Search for the cell housing the specified text and yield its [x, y] center coordinate. 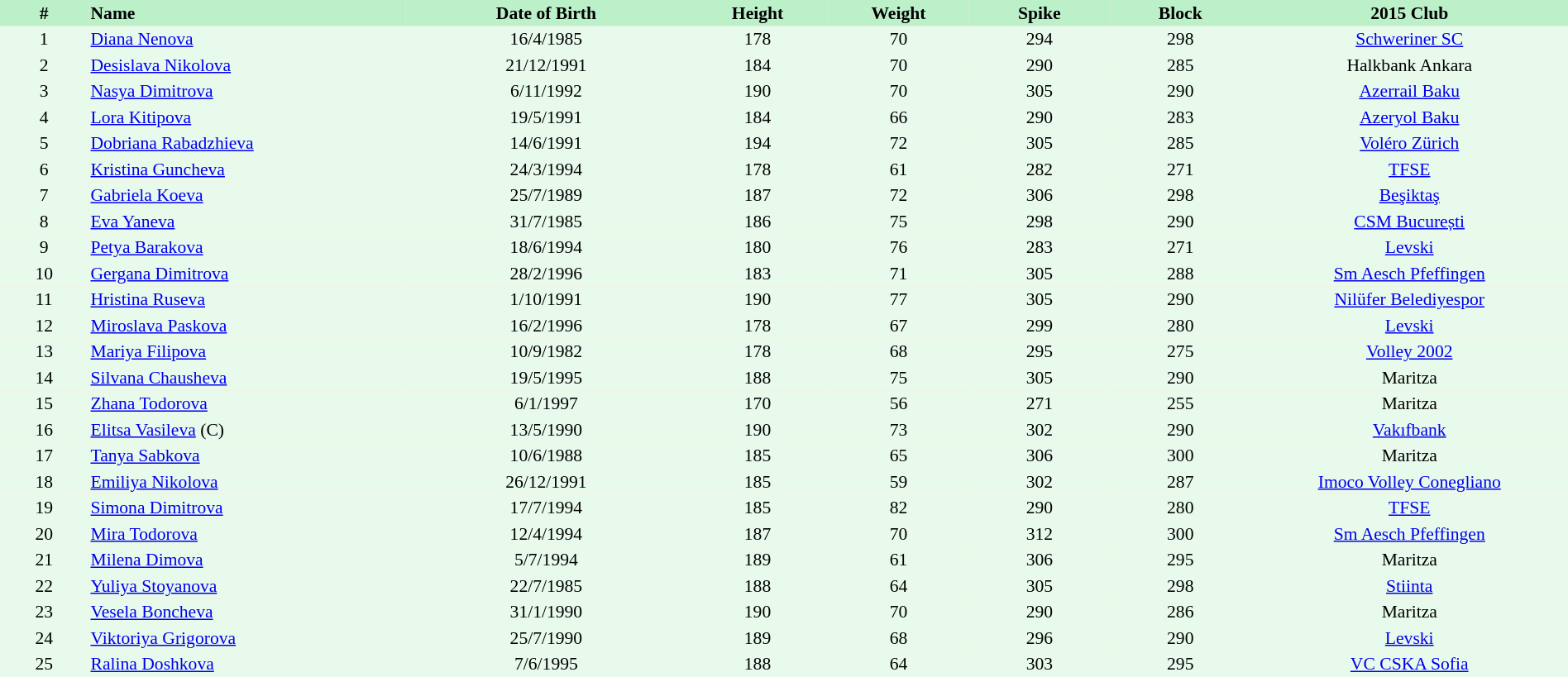
1/10/1991 [546, 299]
255 [1180, 403]
Name [246, 13]
294 [1040, 40]
Silvana Chausheva [246, 378]
71 [898, 274]
65 [898, 456]
Dobriana Rabadzhieva [246, 144]
Petya Barakova [246, 248]
312 [1040, 534]
5 [44, 144]
10/6/1988 [546, 456]
Date of Birth [546, 13]
Spike [1040, 13]
10/9/1982 [546, 352]
66 [898, 117]
19/5/1995 [546, 378]
288 [1180, 274]
Nasya Dimitrova [246, 91]
282 [1040, 169]
Diana Nenova [246, 40]
Block [1180, 13]
Gabriela Koeva [246, 195]
76 [898, 248]
194 [758, 144]
Miroslava Paskova [246, 326]
31/1/1990 [546, 612]
Gergana Dimitrova [246, 274]
6/11/1992 [546, 91]
7 [44, 195]
16/4/1985 [546, 40]
Volley 2002 [1409, 352]
31/7/1985 [546, 222]
56 [898, 403]
183 [758, 274]
26/12/1991 [546, 482]
299 [1040, 326]
Beşiktaş [1409, 195]
64 [898, 586]
Elitsa Vasileva (C) [246, 430]
28/2/1996 [546, 274]
24/3/1994 [546, 169]
16/2/1996 [546, 326]
19/5/1991 [546, 117]
2015 Club [1409, 13]
275 [1180, 352]
20 [44, 534]
Desislava Nikolova [246, 65]
Kristina Guncheva [246, 169]
12 [44, 326]
23 [44, 612]
CSM București [1409, 222]
Weight [898, 13]
Eva Yaneva [246, 222]
2 [44, 65]
Lora Kitipova [246, 117]
5/7/1994 [546, 560]
9 [44, 248]
21 [44, 560]
Emiliya Nikolova [246, 482]
25/7/1990 [546, 638]
Nilüfer Belediyespor [1409, 299]
Schweriner SC [1409, 40]
4 [44, 117]
3 [44, 91]
24 [44, 638]
59 [898, 482]
Simona Dimitrova [246, 508]
Height [758, 13]
17/7/1994 [546, 508]
Vakıfbank [1409, 430]
Imoco Volley Conegliano [1409, 482]
13/5/1990 [546, 430]
Zhana Todorova [246, 403]
25/7/1989 [546, 195]
Voléro Zürich [1409, 144]
18 [44, 482]
77 [898, 299]
11 [44, 299]
13 [44, 352]
18/6/1994 [546, 248]
22/7/1985 [546, 586]
Yuliya Stoyanova [246, 586]
Hristina Ruseva [246, 299]
21/12/1991 [546, 65]
Azeryol Baku [1409, 117]
14/6/1991 [546, 144]
Tanya Sabkova [246, 456]
Mira Todorova [246, 534]
16 [44, 430]
# [44, 13]
Mariya Filipova [246, 352]
12/4/1994 [546, 534]
1 [44, 40]
8 [44, 222]
Stiinta [1409, 586]
Milena Dimova [246, 560]
67 [898, 326]
10 [44, 274]
73 [898, 430]
82 [898, 508]
6 [44, 169]
296 [1040, 638]
Viktoriya Grigorova [246, 638]
6/1/1997 [546, 403]
17 [44, 456]
287 [1180, 482]
170 [758, 403]
22 [44, 586]
14 [44, 378]
Halkbank Ankara [1409, 65]
Vesela Boncheva [246, 612]
186 [758, 222]
180 [758, 248]
15 [44, 403]
19 [44, 508]
286 [1180, 612]
Azerrail Baku [1409, 91]
